Find where the given text appears and provide that cell's center as (X, Y) coordinate. 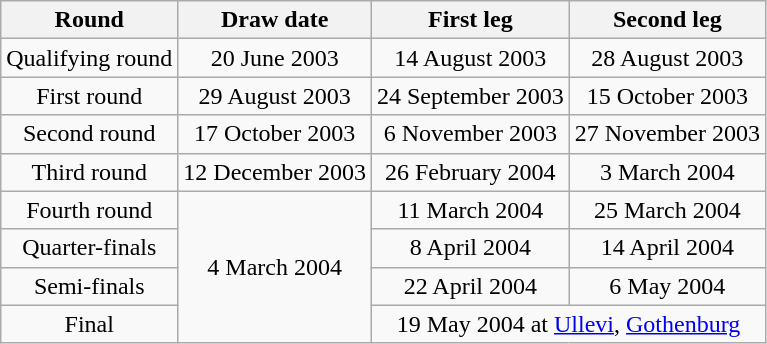
Second leg (667, 20)
Qualifying round (90, 58)
First leg (470, 20)
22 April 2004 (470, 286)
Second round (90, 134)
3 March 2004 (667, 172)
29 August 2003 (275, 96)
Fourth round (90, 210)
25 March 2004 (667, 210)
28 August 2003 (667, 58)
14 August 2003 (470, 58)
6 November 2003 (470, 134)
4 March 2004 (275, 267)
Semi-finals (90, 286)
27 November 2003 (667, 134)
First round (90, 96)
14 April 2004 (667, 248)
20 June 2003 (275, 58)
Round (90, 20)
8 April 2004 (470, 248)
24 September 2003 (470, 96)
Quarter-finals (90, 248)
6 May 2004 (667, 286)
19 May 2004 at Ullevi, Gothenburg (568, 324)
12 December 2003 (275, 172)
Final (90, 324)
15 October 2003 (667, 96)
Draw date (275, 20)
17 October 2003 (275, 134)
Third round (90, 172)
11 March 2004 (470, 210)
26 February 2004 (470, 172)
